Scan for the cell matching the given text and deliver its [X, Y] coordinate at center. 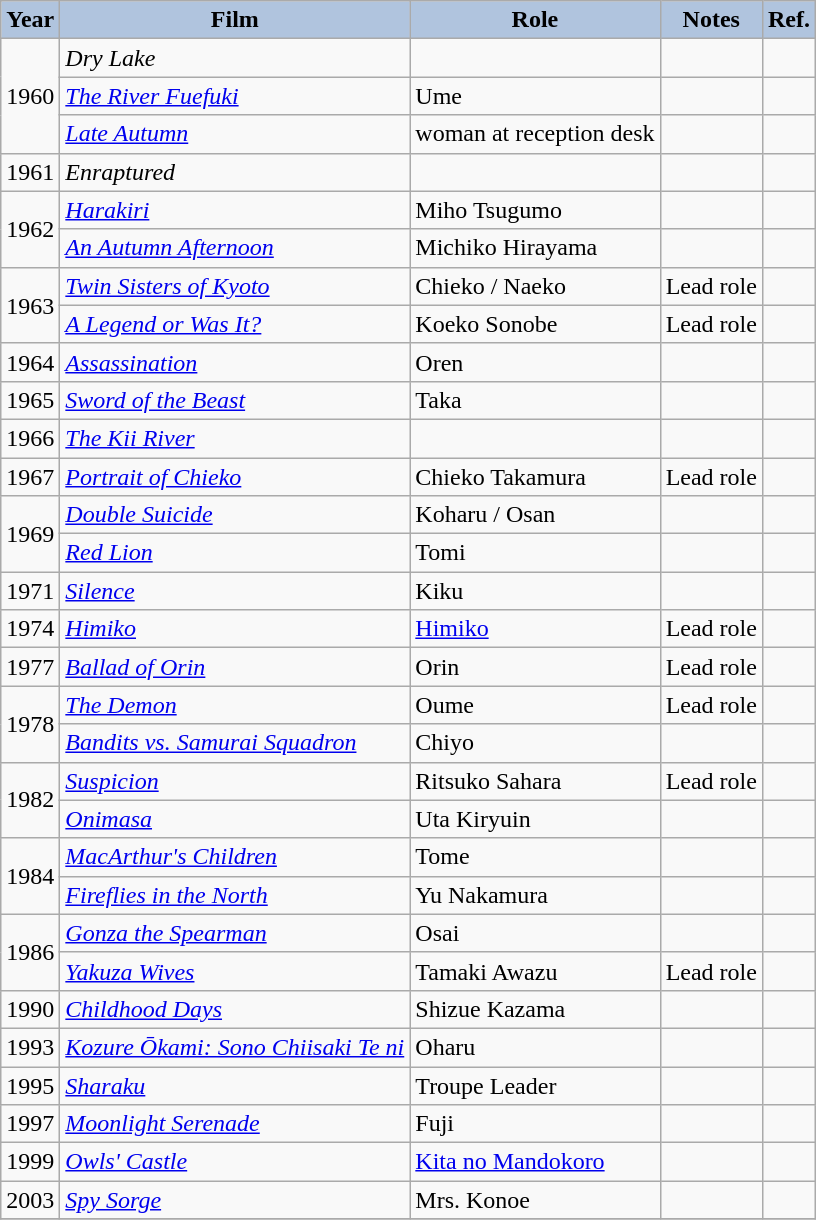
1964 [30, 362]
1990 [30, 1009]
woman at reception desk [535, 134]
MacArthur's Children [235, 857]
1974 [30, 629]
Dry Lake [235, 58]
Oren [535, 362]
2003 [30, 1200]
Yakuza Wives [235, 971]
1982 [30, 800]
A Legend or Was It? [235, 324]
Chieko Takamura [535, 477]
Double Suicide [235, 515]
Spy Sorge [235, 1200]
Orin [535, 667]
Ref. [788, 20]
Kozure Ōkami: Sono Chiisaki Te ni [235, 1047]
Tamaki Awazu [535, 971]
1960 [30, 96]
Michiko Hirayama [535, 248]
Chiyo [535, 743]
1961 [30, 172]
1971 [30, 591]
The Kii River [235, 438]
Yu Nakamura [535, 895]
1978 [30, 724]
Owls' Castle [235, 1162]
Onimasa [235, 819]
1993 [30, 1047]
1969 [30, 534]
Tome [535, 857]
Chieko / Naeko [535, 286]
1963 [30, 305]
Uta Kiryuin [535, 819]
Ume [535, 96]
Assassination [235, 362]
Ritsuko Sahara [535, 781]
Suspicion [235, 781]
Oume [535, 705]
1995 [30, 1085]
Oharu [535, 1047]
1984 [30, 876]
Fuji [535, 1124]
1999 [30, 1162]
Role [535, 20]
Film [235, 20]
Twin Sisters of Kyoto [235, 286]
Portrait of Chieko [235, 477]
1967 [30, 477]
Koeko Sonobe [535, 324]
Bandits vs. Samurai Squadron [235, 743]
1965 [30, 400]
Tomi [535, 553]
1986 [30, 952]
Childhood Days [235, 1009]
Moonlight Serenade [235, 1124]
Fireflies in the North [235, 895]
Red Lion [235, 553]
Sharaku [235, 1085]
Notes [711, 20]
Shizue Kazama [535, 1009]
The Demon [235, 705]
Taka [535, 400]
Miho Tsugumo [535, 210]
Troupe Leader [535, 1085]
Ballad of Orin [235, 667]
Kiku [535, 591]
Harakiri [235, 210]
1962 [30, 229]
Enraptured [235, 172]
The River Fuefuki [235, 96]
1997 [30, 1124]
1966 [30, 438]
Late Autumn [235, 134]
An Autumn Afternoon [235, 248]
Silence [235, 591]
Gonza the Spearman [235, 933]
Koharu / Osan [535, 515]
Year [30, 20]
1977 [30, 667]
Mrs. Konoe [535, 1200]
Kita no Mandokoro [535, 1162]
Osai [535, 933]
Sword of the Beast [235, 400]
